Detect which cell encompasses the target text, then output its [x, y] center coordinate. 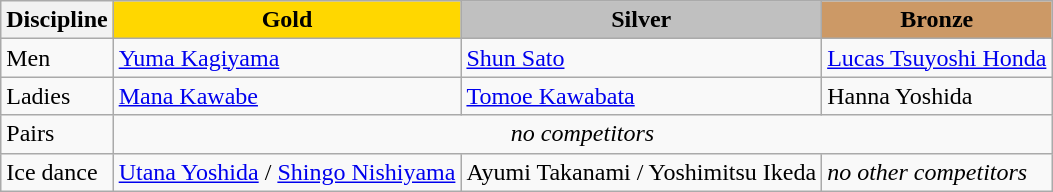
no competitors [582, 134]
Pairs [57, 134]
Mana Kawabe [287, 96]
no other competitors [937, 172]
Discipline [57, 20]
Ice dance [57, 172]
Silver [642, 20]
Bronze [937, 20]
Utana Yoshida / Shingo Nishiyama [287, 172]
Hanna Yoshida [937, 96]
Men [57, 58]
Shun Sato [642, 58]
Tomoe Kawabata [642, 96]
Lucas Tsuyoshi Honda [937, 58]
Gold [287, 20]
Ayumi Takanami / Yoshimitsu Ikeda [642, 172]
Ladies [57, 96]
Yuma Kagiyama [287, 58]
